Extract the (X, Y) coordinate from the center of the cell holding the provided text.  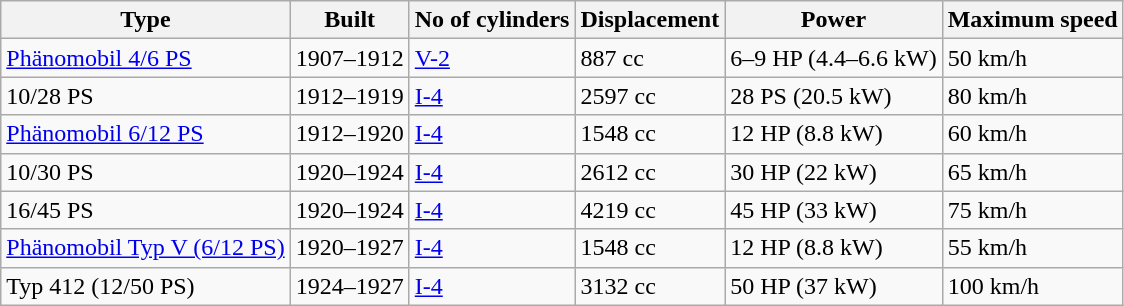
Built (350, 20)
28 PS (20.5 kW) (834, 96)
Phänomobil Typ V (6/12 PS) (146, 248)
1920–1927 (350, 248)
65 km/h (1032, 172)
80 km/h (1032, 96)
50 km/h (1032, 58)
100 km/h (1032, 286)
45 HP (33 kW) (834, 210)
Type (146, 20)
3132 cc (650, 286)
Typ 412 (12/50 PS) (146, 286)
887 cc (650, 58)
60 km/h (1032, 134)
2612 cc (650, 172)
Maximum speed (1032, 20)
1912–1920 (350, 134)
75 km/h (1032, 210)
V-2 (492, 58)
1912–1919 (350, 96)
2597 cc (650, 96)
Phänomobil 4/6 PS (146, 58)
30 HP (22 kW) (834, 172)
10/28 PS (146, 96)
1924–1927 (350, 286)
No of cylinders (492, 20)
Displacement (650, 20)
50 HP (37 kW) (834, 286)
4219 cc (650, 210)
10/30 PS (146, 172)
55 km/h (1032, 248)
Phänomobil 6/12 PS (146, 134)
Power (834, 20)
6–9 HP (4.4–6.6 kW) (834, 58)
1907–1912 (350, 58)
16/45 PS (146, 210)
